Capture the cell that displays the provided text and extract its [X, Y] central coordinate. 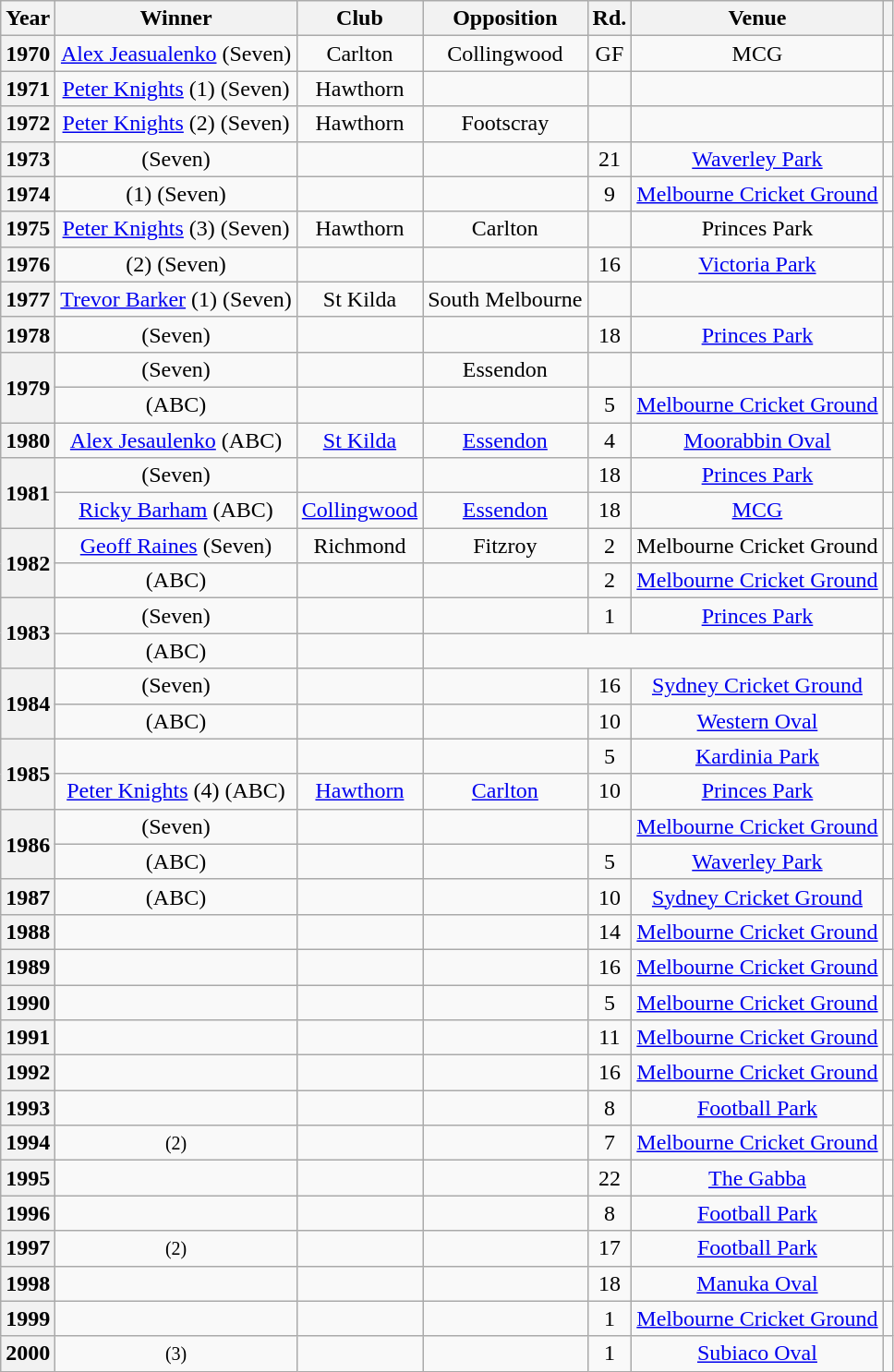
(3) [175, 1354]
1999 [28, 1318]
9 [610, 194]
Fitzroy [505, 546]
Winner [175, 18]
7 [610, 1143]
Moorabbin Oval [757, 440]
1980 [28, 440]
(2) (Seven) [175, 264]
1972 [28, 124]
(1) (Seven) [175, 194]
1995 [28, 1178]
4 [610, 440]
Footscray [505, 124]
1994 [28, 1143]
Club [359, 18]
1997 [28, 1248]
Peter Knights (3) (Seven) [175, 229]
1989 [28, 967]
Rd. [610, 18]
2000 [28, 1354]
1998 [28, 1283]
Peter Knights (1) (Seven) [175, 89]
GF [610, 54]
1983 [28, 633]
Peter Knights (4) (ABC) [175, 791]
1984 [28, 704]
1970 [28, 54]
Manuka Oval [757, 1283]
1979 [28, 387]
1977 [28, 299]
14 [610, 932]
1982 [28, 563]
Kardinia Park [757, 756]
1991 [28, 1038]
1990 [28, 1002]
1993 [28, 1108]
Trevor Barker (1) (Seven) [175, 299]
1986 [28, 844]
1973 [28, 159]
Victoria Park [757, 264]
21 [610, 159]
1985 [28, 774]
South Melbourne [505, 299]
Alex Jeasualenko (Seven) [175, 54]
Western Oval [757, 721]
22 [610, 1178]
Year [28, 18]
11 [610, 1038]
1981 [28, 493]
Opposition [505, 18]
Subiaco Oval [757, 1354]
1974 [28, 194]
Geoff Raines (Seven) [175, 546]
1976 [28, 264]
Peter Knights (2) (Seven) [175, 124]
1971 [28, 89]
17 [610, 1248]
1996 [28, 1213]
Richmond [359, 546]
1975 [28, 229]
1978 [28, 334]
1987 [28, 897]
The Gabba [757, 1178]
1988 [28, 932]
Ricky Barham (ABC) [175, 511]
1992 [28, 1073]
Alex Jesaulenko (ABC) [175, 440]
Venue [757, 18]
